Provide the [X, Y] coordinate of the cell's center where the given text is located.  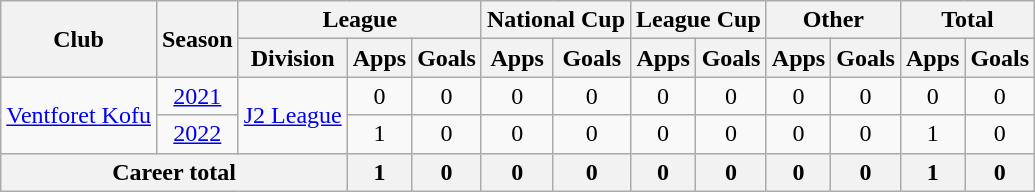
League Cup [699, 20]
League [360, 20]
Season [197, 39]
J2 League [292, 115]
Ventforet Kofu [79, 115]
Total [967, 20]
Career total [174, 172]
Division [292, 58]
Other [833, 20]
National Cup [556, 20]
2021 [197, 96]
Club [79, 39]
2022 [197, 134]
